Provide the (X, Y) coordinate of the cell's center where the given text is located.  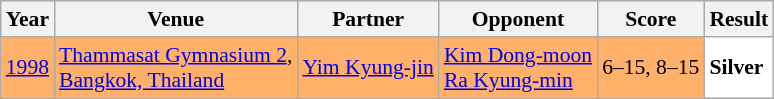
Silver (738, 68)
Kim Dong-moon Ra Kyung-min (518, 68)
1998 (28, 68)
6–15, 8–15 (650, 68)
Opponent (518, 19)
Year (28, 19)
Score (650, 19)
Thammasat Gymnasium 2,Bangkok, Thailand (176, 68)
Partner (368, 19)
Yim Kyung-jin (368, 68)
Venue (176, 19)
Result (738, 19)
